Locate the cell with the specified text and output its [X, Y] center coordinate. 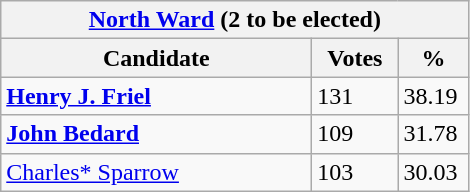
103 [355, 172]
30.03 [434, 172]
Charles* Sparrow [156, 172]
109 [355, 134]
North Ward (2 to be elected) [235, 20]
John Bedard [156, 134]
31.78 [434, 134]
Henry J. Friel [156, 96]
38.19 [434, 96]
131 [355, 96]
Candidate [156, 58]
Votes [355, 58]
% [434, 58]
